Locate the cell with the specified text and output its [X, Y] center coordinate. 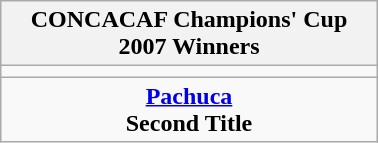
CONCACAF Champions' Cup2007 Winners [189, 34]
PachucaSecond Title [189, 110]
